Locate the cell with the specified text and output its [x, y] center coordinate. 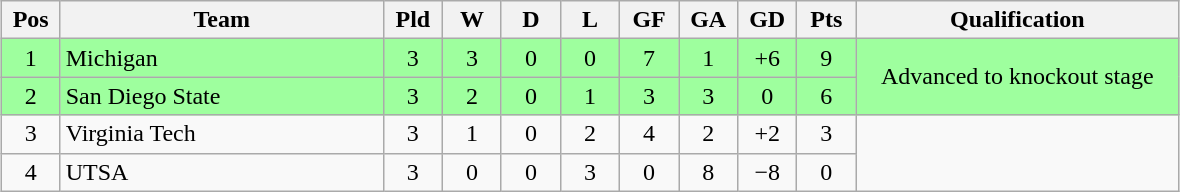
W [472, 20]
San Diego State [222, 96]
Team [222, 20]
Pos [30, 20]
6 [826, 96]
−8 [768, 172]
Virginia Tech [222, 134]
L [590, 20]
9 [826, 58]
GA [708, 20]
GF [650, 20]
UTSA [222, 172]
Michigan [222, 58]
Pld [412, 20]
+6 [768, 58]
GD [768, 20]
D [530, 20]
7 [650, 58]
Qualification [1018, 20]
Advanced to knockout stage [1018, 77]
Pts [826, 20]
8 [708, 172]
+2 [768, 134]
